Provide the (x, y) coordinate of the cell's center where the given text is located.  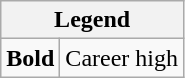
Bold (30, 58)
Career high (122, 58)
Legend (92, 20)
